Return [X, Y] of the center of cell containing provided text 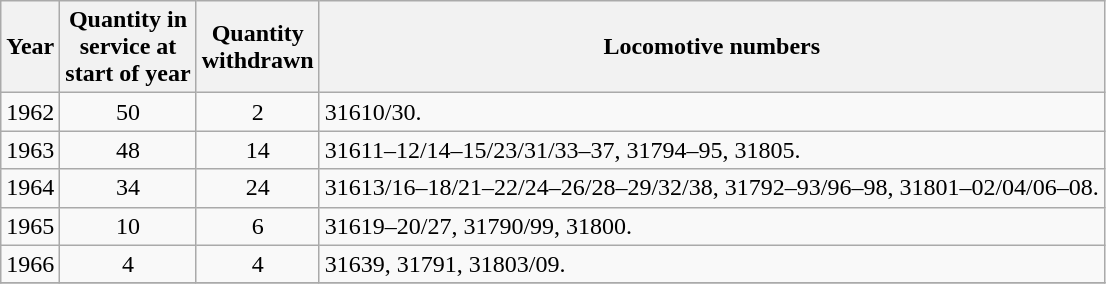
1962 [30, 112]
34 [128, 188]
1963 [30, 150]
48 [128, 150]
31639, 31791, 31803/09. [712, 264]
50 [128, 112]
10 [128, 226]
31613/16–18/21–22/24–26/28–29/32/38, 31792–93/96–98, 31801–02/04/06–08. [712, 188]
Quantitywithdrawn [258, 47]
24 [258, 188]
2 [258, 112]
31619–20/27, 31790/99, 31800. [712, 226]
1965 [30, 226]
1966 [30, 264]
31610/30. [712, 112]
Year [30, 47]
14 [258, 150]
31611–12/14–15/23/31/33–37, 31794–95, 31805. [712, 150]
Quantity inservice at start of year [128, 47]
Locomotive numbers [712, 47]
1964 [30, 188]
6 [258, 226]
